Scan for the cell matching the given text and deliver its [x, y] coordinate at center. 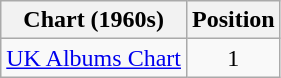
UK Albums Chart [94, 58]
1 [233, 58]
Position [233, 20]
Chart (1960s) [94, 20]
